Identify which cell holds the provided text, then report its (X, Y) central coordinate. 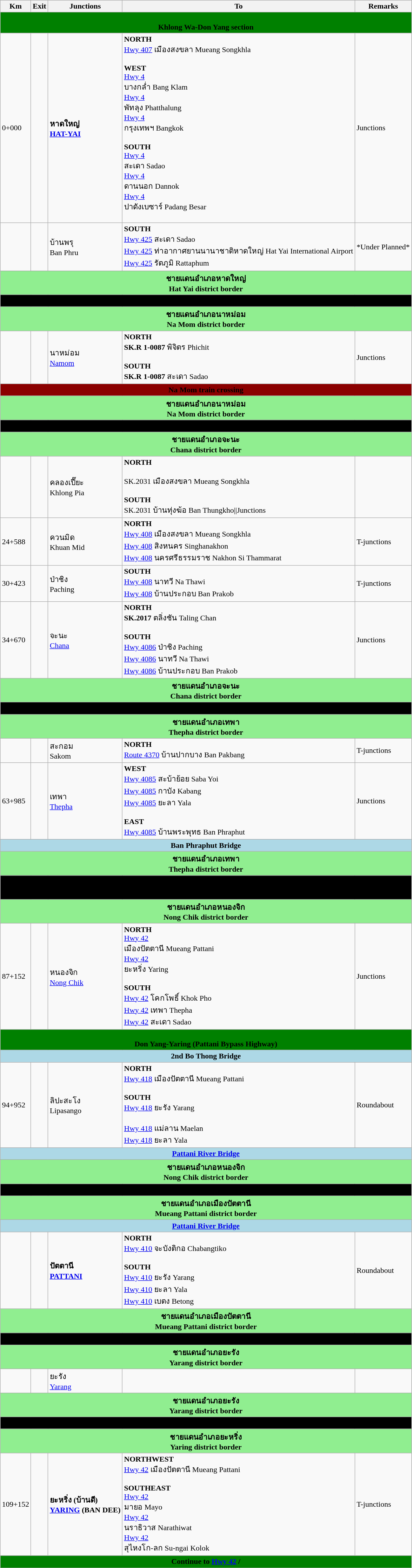
Exit (39, 6)
Don Yang-Yaring (Pattani Bypass Highway) (206, 1039)
2nd Bo Thong Bridge (206, 1056)
Hat Yai-Na Mom border (206, 301)
24+588 (16, 542)
Khlong Wa-Don Yang section (206, 23)
ควนมิดKhuan Mid (85, 542)
NORTHSK.2017 ตลิ่งชัน Taling ChanSOUTH Hwy 4086 ป่าชิง Paching Hwy 4086 นาทวี Na Thawi Hwy 4086 บ้านประกอบ Ban Prakob (239, 640)
ยะหริ่ง (บ้านดี)YARING (BAN DEE) (85, 1504)
34+670 (16, 640)
To (239, 6)
SOUTH Hwy 425 สะเดา Sadao Hwy 425 ท่าอากาศยานนานาชาติหาดใหญ่ Hat Yai International Airport Hwy 425 รัตภูมิ Rattaphum (239, 247)
ชายแดนอำเภอยะหริ่งYaring district border (206, 1441)
Nong Chik-Mueang Pattani border (206, 1190)
ลิปะสะโงLipasango (85, 1105)
บ้านพรุBan Phru (85, 247)
Km (16, 6)
Na Mom train crossing (206, 390)
WEST Hwy 4085 สะบ้าย้อย Saba Yoi Hwy 4085 กาบัง Kabang Hwy 4085 ยะลา YalaEAST Hwy 4085 บ้านพระพุทธ Ban Phraphut (239, 801)
NORTH Hwy 408 เมืองสงขลา Mueang Songkhla Hwy 408 สิงหนคร Singhanakhon Hwy 408 นครศรีธรรมราช Nakhon Si Thammarat (239, 542)
ชายแดนจังหวัดสงขลา-ปัตตานีSongkhla-Pattani provincial border (206, 888)
เทพาThepha (85, 801)
ปัตตานีPATTANI (85, 1270)
NORTH Hwy 42 เมืองปัตตานี Mueang Pattani Hwy 42 ยะหริ่ง YaringSOUTH Hwy 42 โคกโพธิ์ Khok Pho Hwy 42 เทพา Thepha Hwy 42 สะเดา Sadao (239, 977)
NORTH Hwy 418 เมืองปัตตานี Mueang PattaniSOUTH Hwy 418 ยะรัง Yarang Hwy 418 แม่ลาน Maelan Hwy 418 ยะลา Yala (239, 1105)
NORTHSK.R 1-0087 พิจิตร PhichitSOUTHSK.R 1-0087 สะเดา Sadao (239, 357)
Remarks (383, 6)
*Under Planned* (383, 247)
NORTHSK.2031 เมืองสงขลา Mueang SongkhlaSOUTH SK.2031 บ้านทุ่งฆ้อ Ban Thungkho||Junctions (239, 487)
ชายแดนอำเภอหาดใหญ่Hat Yai district border (206, 283)
NORTH Route 4370 บ้านปากบาง Ban Pakbang (239, 750)
Continue to Hwy 42 / (206, 1562)
Mueang Pattani-Yarang border (206, 1339)
109+152 (16, 1504)
Chana-Thepha border (206, 708)
สะกอมSakom (85, 750)
63+985 (16, 801)
จะนะChana (85, 640)
30+423 (16, 583)
NORTH Hwy 410 จะบังติกอ ChabangtikoSOUTH Hwy 410 ยะรัง Yarang Hwy 410 ยะลา Yala Hwy 410 เบตง Betong (239, 1270)
87+152 (16, 977)
คลองเปี๊ยะKhlong Pia (85, 487)
หาดใหญ่HAT-YAI (85, 128)
นาหม่อมNamom (85, 357)
94+952 (16, 1105)
หนองจิกNong Chik (85, 977)
NORTHWEST Hwy 42 เมืองปัตตานี Mueang PattaniSOUTHEAST Hwy 42 มายอ Mayo Hwy 42 นราธิวาส Narathiwat Hwy 42 สุไหงโก-ลก Su-ngai Kolok (239, 1504)
Yarang-Yaring district border (206, 1423)
ป่าชิงPaching (85, 583)
Ban Phraphut Bridge (206, 845)
SOUTH Hwy 408 นาทวี Na Thawi Hwy 408 บ้านประกอบ Ban Prakob (239, 583)
Na Mom-Chana border (206, 426)
0+000 (16, 128)
ยะรังYarang (85, 1381)
